Scan for the cell matching the given text and deliver its [x, y] coordinate at center. 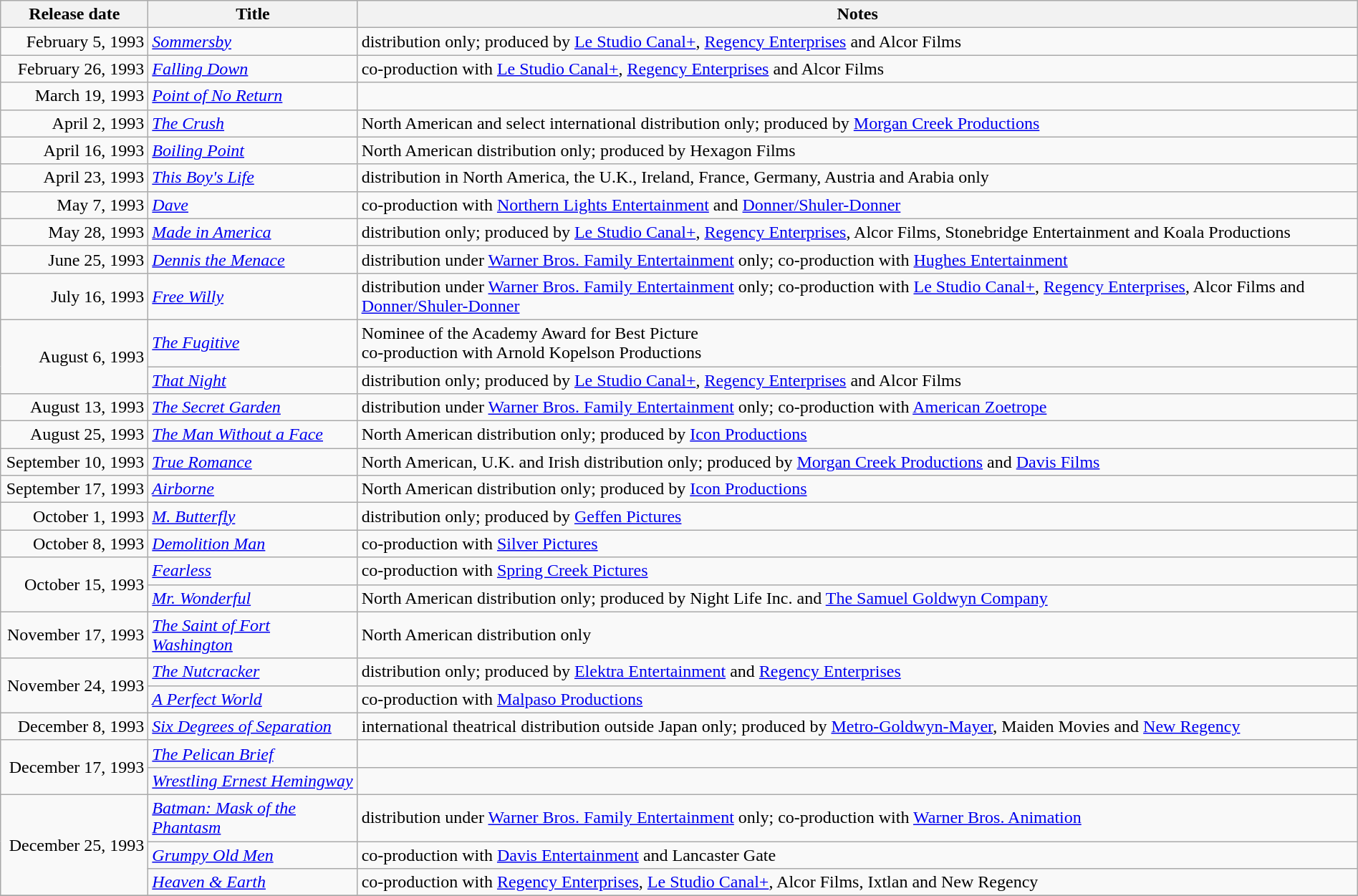
distribution only; produced by Elektra Entertainment and Regency Enterprises [857, 672]
Batman: Mask of the Phantasm [253, 818]
November 17, 1993 [74, 635]
Wrestling Ernest Hemingway [253, 781]
North American distribution only; produced by Hexagon Films [857, 150]
December 17, 1993 [74, 767]
Dennis the Menace [253, 259]
distribution under Warner Bros. Family Entertainment only; co-production with Hughes Entertainment [857, 259]
Falling Down [253, 69]
Made in America [253, 232]
April 16, 1993 [74, 150]
North American distribution only [857, 635]
North American distribution only; produced by Night Life Inc. and The Samuel Goldwyn Company [857, 598]
The Man Without a Face [253, 435]
June 25, 1993 [74, 259]
March 19, 1993 [74, 96]
international theatrical distribution outside Japan only; produced by Metro-Goldwyn-Mayer, Maiden Movies and New Regency [857, 726]
A Perfect World [253, 699]
October 15, 1993 [74, 584]
Notes [857, 14]
August 25, 1993 [74, 435]
distribution under Warner Bros. Family Entertainment only; co-production with American Zoetrope [857, 408]
distribution only; produced by Le Studio Canal+, Regency Enterprises, Alcor Films, Stonebridge Entertainment and Koala Productions [857, 232]
distribution under Warner Bros. Family Entertainment only; co-production with Warner Bros. Animation [857, 818]
May 7, 1993 [74, 205]
July 16, 1993 [74, 297]
co-production with Silver Pictures [857, 544]
Airborne [253, 489]
September 17, 1993 [74, 489]
Free Willy [253, 297]
co-production with Le Studio Canal+, Regency Enterprises and Alcor Films [857, 69]
The Pelican Brief [253, 753]
February 26, 1993 [74, 69]
M. Butterfly [253, 516]
December 25, 1993 [74, 845]
The Fugitive [253, 342]
Title [253, 14]
The Nutcracker [253, 672]
October 8, 1993 [74, 544]
Point of No Return [253, 96]
April 23, 1993 [74, 178]
Sommersby [253, 42]
co-production with Regency Enterprises, Le Studio Canal+, Alcor Films, Ixtlan and New Regency [857, 882]
distribution in North America, the U.K., Ireland, France, Germany, Austria and Arabia only [857, 178]
August 13, 1993 [74, 408]
Dave [253, 205]
co-production with Northern Lights Entertainment and Donner/Shuler-Donner [857, 205]
Demolition Man [253, 544]
May 28, 1993 [74, 232]
The Secret Garden [253, 408]
North American, U.K. and Irish distribution only; produced by Morgan Creek Productions and Davis Films [857, 462]
North American and select international distribution only; produced by Morgan Creek Productions [857, 123]
This Boy's Life [253, 178]
The Crush [253, 123]
co-production with Spring Creek Pictures [857, 571]
Six Degrees of Separation [253, 726]
Heaven & Earth [253, 882]
Nominee of the Academy Award for Best Pictureco-production with Arnold Kopelson Productions [857, 342]
October 1, 1993 [74, 516]
Mr. Wonderful [253, 598]
co-production with Malpaso Productions [857, 699]
April 2, 1993 [74, 123]
December 8, 1993 [74, 726]
November 24, 1993 [74, 685]
That Night [253, 380]
The Saint of Fort Washington [253, 635]
February 5, 1993 [74, 42]
distribution only; produced by Geffen Pictures [857, 516]
Boiling Point [253, 150]
Fearless [253, 571]
Release date [74, 14]
True Romance [253, 462]
September 10, 1993 [74, 462]
co-production with Davis Entertainment and Lancaster Gate [857, 854]
August 6, 1993 [74, 357]
Grumpy Old Men [253, 854]
